Determine the [X, Y] coordinate at the center of the cell enclosing the given text.  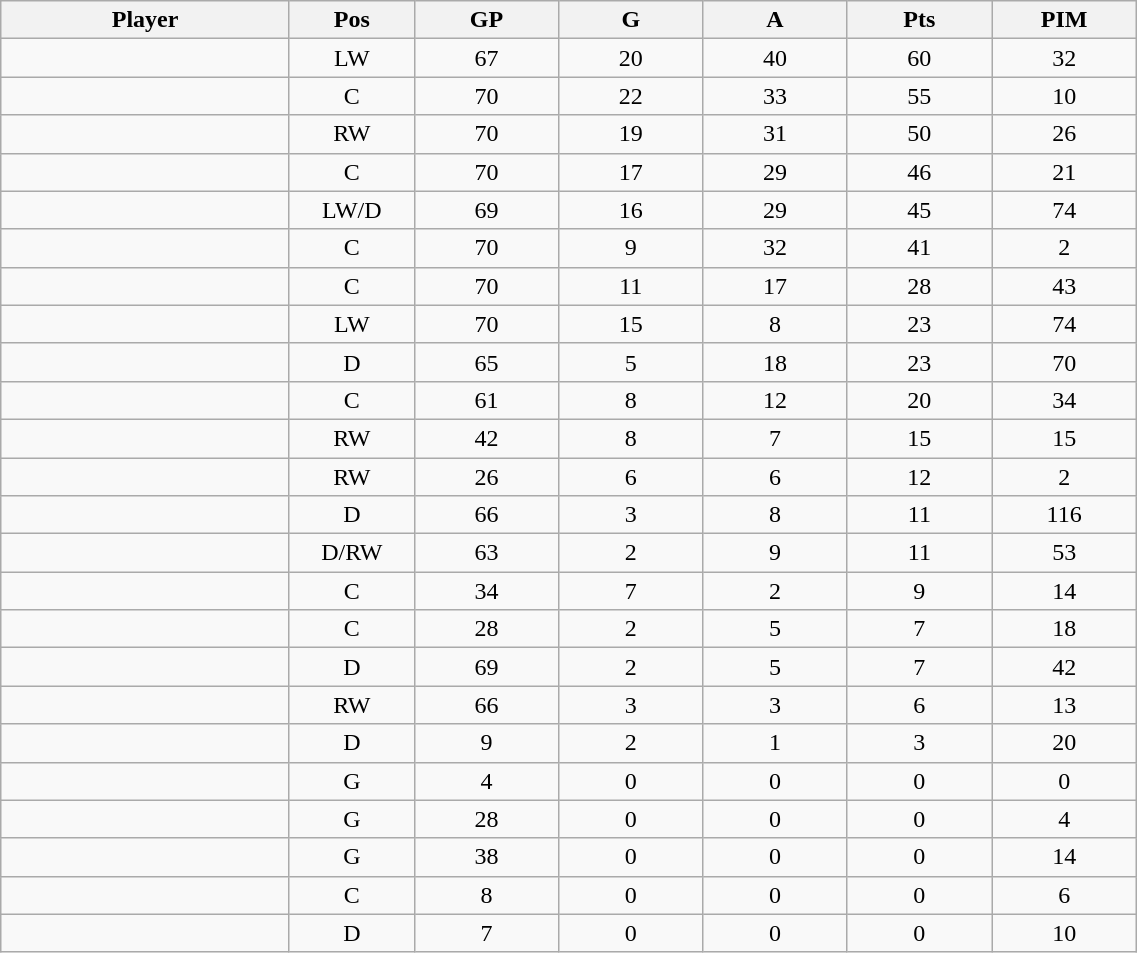
Pos [352, 20]
LW/D [352, 210]
41 [919, 248]
38 [486, 857]
46 [919, 172]
13 [1064, 705]
D/RW [352, 553]
Pts [919, 20]
19 [631, 134]
67 [486, 58]
60 [919, 58]
43 [1064, 286]
1 [775, 743]
21 [1064, 172]
53 [1064, 553]
63 [486, 553]
A [775, 20]
65 [486, 362]
22 [631, 96]
Player [146, 20]
40 [775, 58]
55 [919, 96]
PIM [1064, 20]
33 [775, 96]
45 [919, 210]
61 [486, 400]
31 [775, 134]
50 [919, 134]
GP [486, 20]
116 [1064, 515]
16 [631, 210]
